Find where the given text appears and provide that cell's center as (X, Y) coordinate. 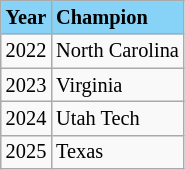
Champion (118, 17)
Virginia (118, 85)
2024 (26, 118)
2022 (26, 51)
Utah Tech (118, 118)
2023 (26, 85)
2025 (26, 152)
Year (26, 17)
Texas (118, 152)
North Carolina (118, 51)
